Return the [x, y] coordinate for the center point of the cell that contains the specified text.  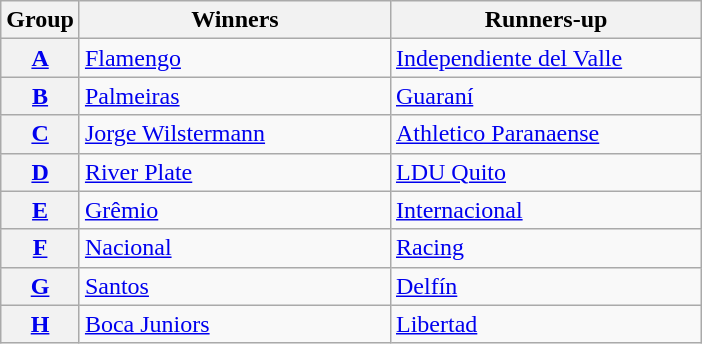
Nacional [234, 248]
Palmeiras [234, 96]
Guaraní [546, 96]
E [40, 210]
Group [40, 20]
Jorge Wilstermann [234, 134]
Athletico Paranaense [546, 134]
Flamengo [234, 58]
Delfín [546, 286]
Runners-up [546, 20]
LDU Quito [546, 172]
Grêmio [234, 210]
Santos [234, 286]
A [40, 58]
F [40, 248]
Independiente del Valle [546, 58]
Boca Juniors [234, 324]
Winners [234, 20]
Libertad [546, 324]
River Plate [234, 172]
Racing [546, 248]
H [40, 324]
C [40, 134]
Internacional [546, 210]
B [40, 96]
G [40, 286]
D [40, 172]
